Provide the [x, y] coordinate of the cell's center where the given text is located.  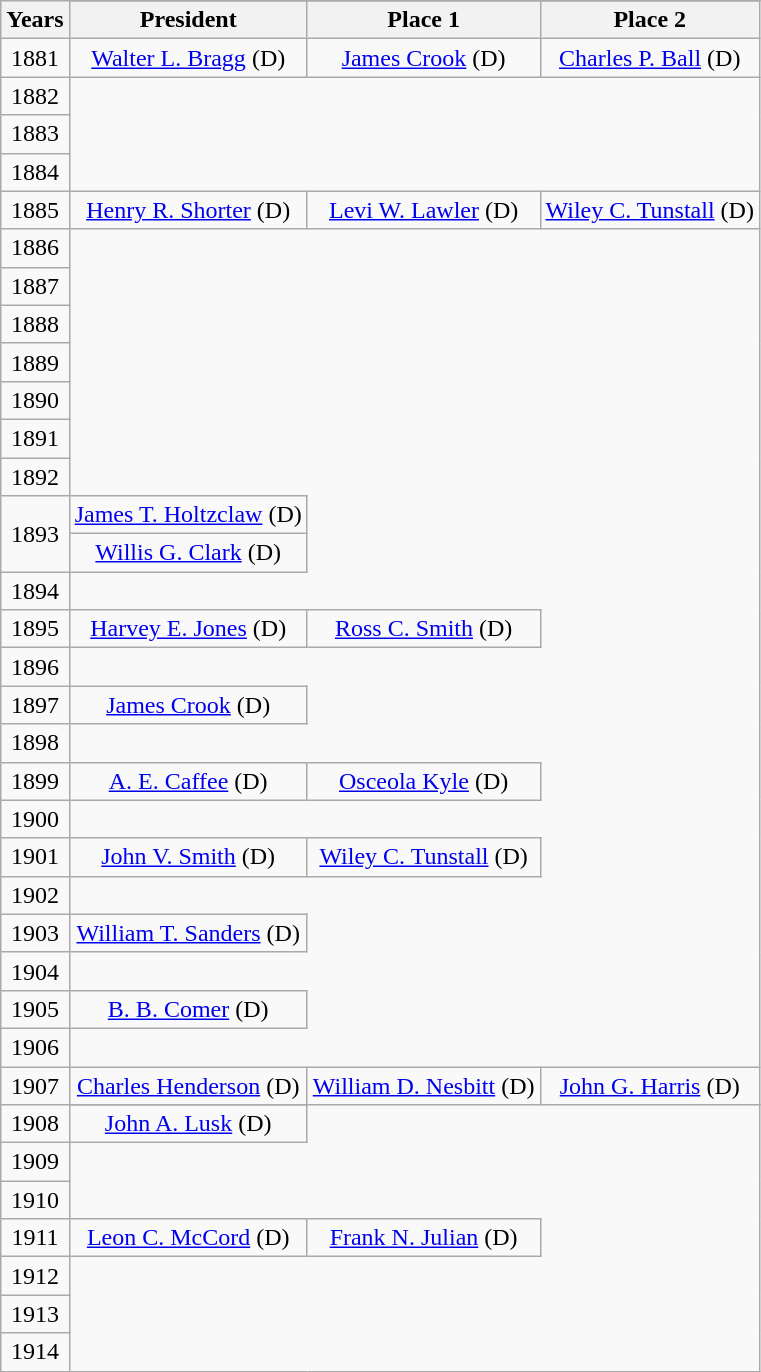
1883 [35, 134]
Charles Henderson (D) [188, 1085]
1905 [35, 1009]
1912 [35, 1276]
A. E. Caffee (D) [188, 781]
1911 [35, 1238]
Harvey E. Jones (D) [188, 629]
1904 [35, 971]
1885 [35, 210]
1888 [35, 324]
Years [35, 20]
Charles P. Ball (D) [650, 58]
Walter L. Bragg (D) [188, 58]
Frank N. Julian (D) [424, 1238]
1884 [35, 172]
1909 [35, 1162]
John G. Harris (D) [650, 1085]
1892 [35, 477]
1886 [35, 248]
John V. Smith (D) [188, 857]
1894 [35, 591]
1908 [35, 1124]
1899 [35, 781]
1897 [35, 705]
William D. Nesbitt (D) [424, 1085]
B. B. Comer (D) [188, 1009]
1902 [35, 895]
1900 [35, 819]
1907 [35, 1085]
1881 [35, 58]
Osceola Kyle (D) [424, 781]
1893 [35, 534]
Place 2 [650, 20]
1895 [35, 629]
Ross C. Smith (D) [424, 629]
1913 [35, 1314]
1910 [35, 1200]
1882 [35, 96]
Leon C. McCord (D) [188, 1238]
Henry R. Shorter (D) [188, 210]
John A. Lusk (D) [188, 1124]
Place 1 [424, 20]
1890 [35, 400]
1914 [35, 1352]
Levi W. Lawler (D) [424, 210]
1898 [35, 743]
President [188, 20]
1889 [35, 362]
James T. Holtzclaw (D) [188, 515]
Willis G. Clark (D) [188, 553]
1891 [35, 438]
William T. Sanders (D) [188, 933]
1901 [35, 857]
1887 [35, 286]
1896 [35, 667]
1903 [35, 933]
1906 [35, 1047]
